Extract the [X, Y] coordinate from the center of the cell holding the provided text.  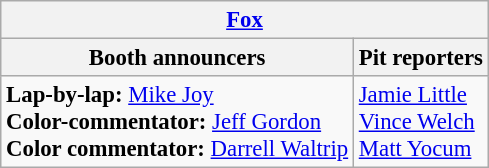
Jamie LittleVince WelchMatt Yocum [420, 122]
Lap-by-lap: Mike JoyColor-commentator: Jeff GordonColor commentator: Darrell Waltrip [178, 122]
Fox [245, 20]
Booth announcers [178, 58]
Pit reporters [420, 58]
